Scan for the cell matching the given text and deliver its (x, y) coordinate at center. 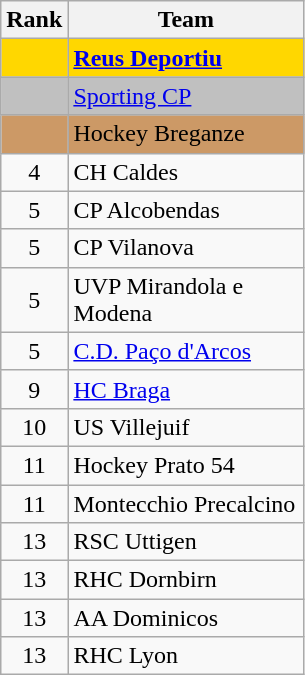
RHC Dornbirn (186, 580)
RHC Lyon (186, 656)
UVP Mirandola e Modena (186, 300)
CP Alcobendas (186, 210)
Rank (34, 20)
Reus Deportiu (186, 58)
Hockey Prato 54 (186, 465)
9 (34, 389)
AA Dominicos (186, 618)
10 (34, 427)
CP Vilanova (186, 248)
CH Caldes (186, 172)
Sporting CP (186, 96)
Montecchio Precalcino (186, 503)
C.D. Paço d'Arcos (186, 351)
4 (34, 172)
Team (186, 20)
US Villejuif (186, 427)
RSC Uttigen (186, 542)
HC Braga (186, 389)
Hockey Breganze (186, 134)
